Pinpoint the cell where the given text exists, returning its (X, Y) midpoint coordinate. 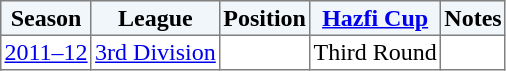
3rd Division (155, 52)
Hazfi Cup (376, 18)
Position (265, 18)
Third Round (376, 52)
Notes (474, 18)
League (155, 18)
2011–12 (46, 52)
Season (46, 18)
